Pinpoint the cell where the given text exists, returning its (X, Y) midpoint coordinate. 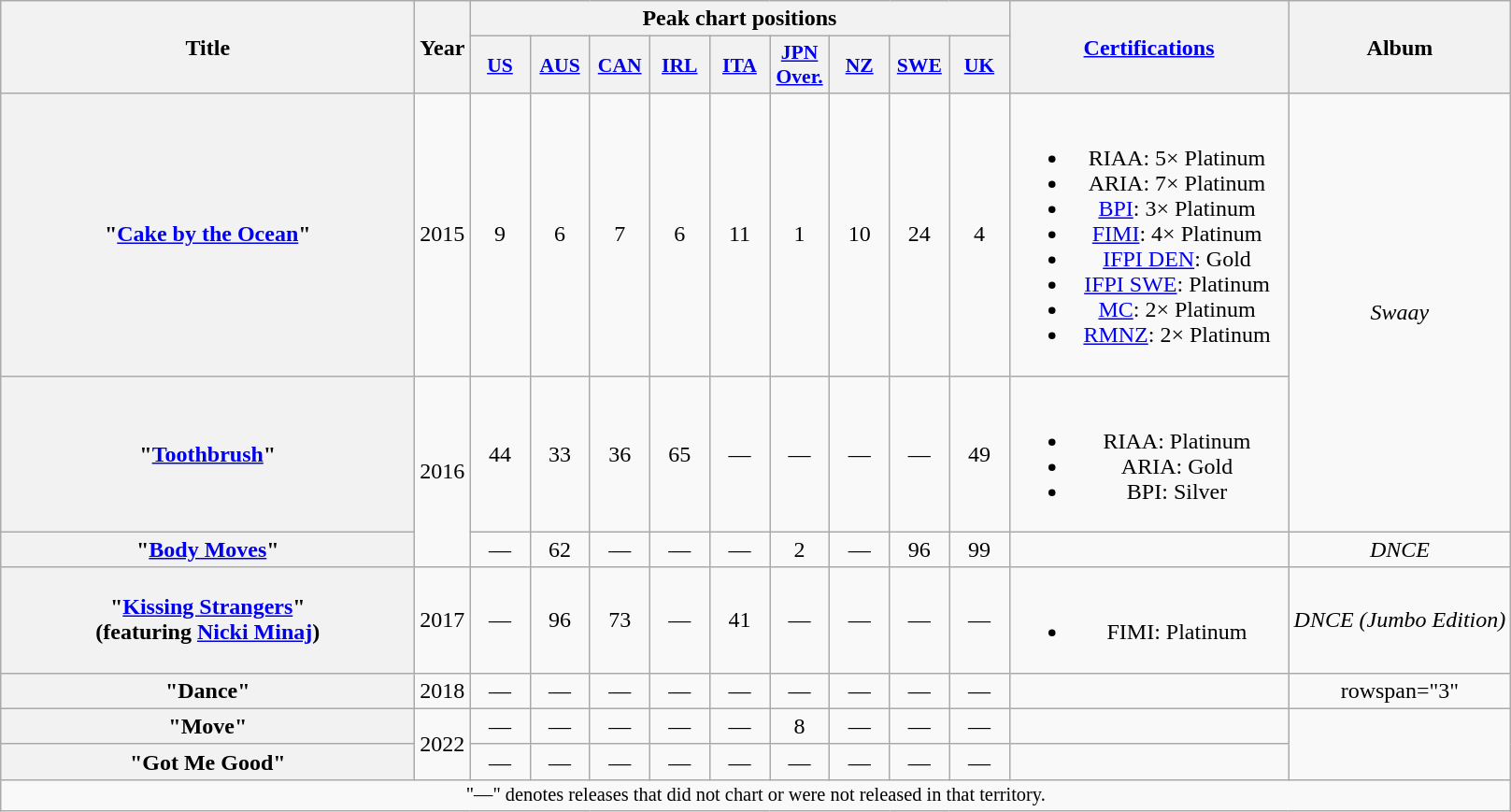
FIMI: Platinum (1149, 620)
4 (979, 235)
2016 (443, 471)
"Move" (207, 726)
65 (679, 454)
"Dance" (207, 691)
Album (1400, 47)
"Got Me Good" (207, 762)
UK (979, 65)
AUS (560, 65)
73 (620, 620)
10 (860, 235)
7 (620, 235)
44 (500, 454)
DNCE (Jumbo Edition) (1400, 620)
DNCE (1400, 549)
41 (739, 620)
Year (443, 47)
rowspan="3" (1400, 691)
NZ (860, 65)
33 (560, 454)
RIAA: 5× PlatinumARIA: 7× PlatinumBPI: 3× PlatinumFIMI: 4× PlatinumIFPI DEN: GoldIFPI SWE: PlatinumMC: 2× PlatinumRMNZ: 2× Platinum (1149, 235)
1 (800, 235)
JPNOver. (800, 65)
US (500, 65)
"—" denotes releases that did not chart or were not released in that territory. (756, 795)
IRL (679, 65)
2022 (443, 744)
2017 (443, 620)
2015 (443, 235)
SWE (919, 65)
9 (500, 235)
2 (800, 549)
Peak chart positions (740, 19)
Title (207, 47)
36 (620, 454)
"Cake by the Ocean" (207, 235)
11 (739, 235)
RIAA: PlatinumARIA: GoldBPI: Silver (1149, 454)
24 (919, 235)
99 (979, 549)
ITA (739, 65)
2018 (443, 691)
62 (560, 549)
8 (800, 726)
Swaay (1400, 312)
CAN (620, 65)
Certifications (1149, 47)
"Toothbrush" (207, 454)
"Body Moves" (207, 549)
"Kissing Strangers"(featuring Nicki Minaj) (207, 620)
49 (979, 454)
